Provide the [X, Y] coordinate of the cell's center where the given text is located.  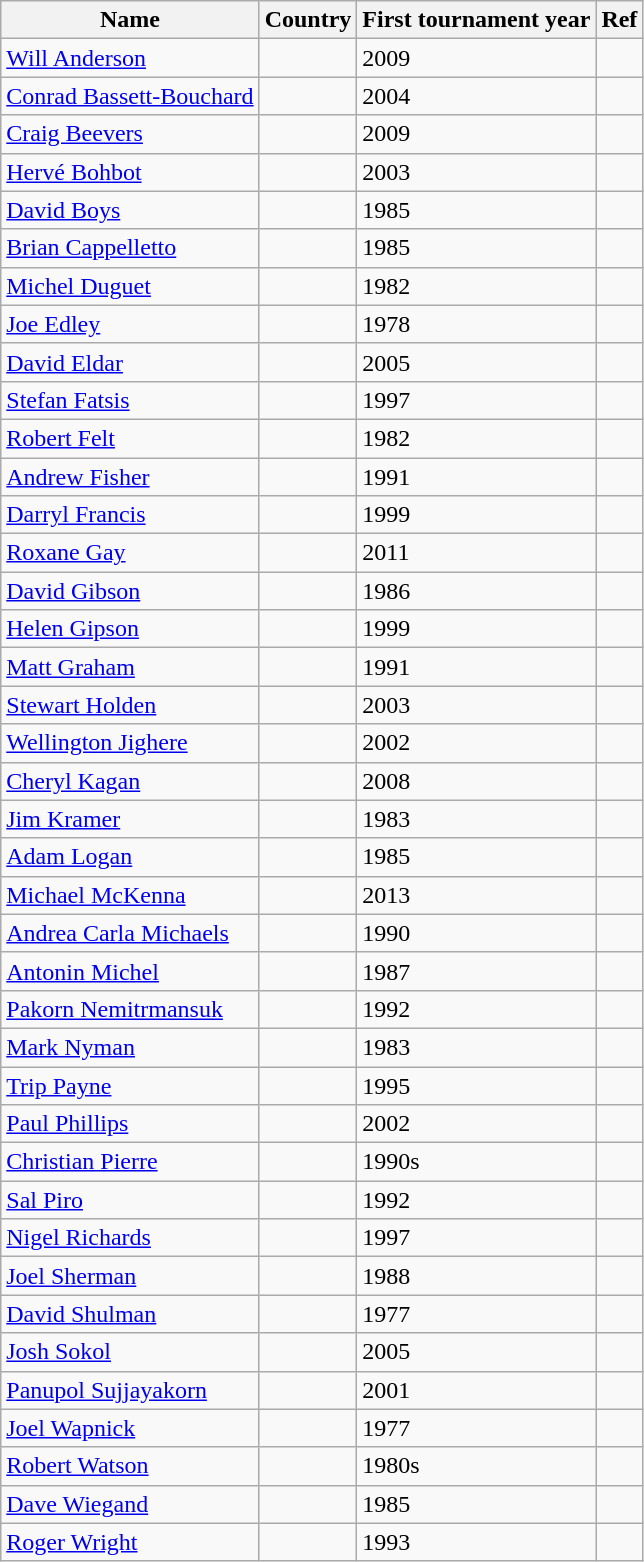
Antonin Michel [130, 971]
Joe Edley [130, 324]
1993 [476, 1542]
Roger Wright [130, 1542]
Andrea Carla Michaels [130, 933]
Stewart Holden [130, 705]
David Boys [130, 210]
Darryl Francis [130, 515]
Michael McKenna [130, 895]
Stefan Fatsis [130, 400]
Pakorn Nemitrmansuk [130, 1009]
Robert Watson [130, 1466]
Roxane Gay [130, 553]
Joel Wapnick [130, 1428]
2004 [476, 96]
1980s [476, 1466]
1986 [476, 591]
1995 [476, 1085]
David Shulman [130, 1314]
Matt Graham [130, 667]
Panupol Sujjayakorn [130, 1390]
First tournament year [476, 20]
Helen Gipson [130, 629]
Craig Beevers [130, 134]
Michel Duguet [130, 286]
2001 [476, 1390]
David Gibson [130, 591]
Mark Nyman [130, 1047]
Name [130, 20]
Brian Cappelletto [130, 248]
Hervé Bohbot [130, 172]
1987 [476, 971]
Dave Wiegand [130, 1504]
Robert Felt [130, 438]
Paul Phillips [130, 1124]
2008 [476, 781]
David Eldar [130, 362]
Sal Piro [130, 1200]
1988 [476, 1276]
Josh Sokol [130, 1352]
Trip Payne [130, 1085]
1978 [476, 324]
Nigel Richards [130, 1238]
Cheryl Kagan [130, 781]
Country [308, 20]
Will Anderson [130, 58]
Ref [620, 20]
1990 [476, 933]
Andrew Fisher [130, 477]
Christian Pierre [130, 1162]
2011 [476, 553]
2013 [476, 895]
Adam Logan [130, 857]
1990s [476, 1162]
Jim Kramer [130, 819]
Joel Sherman [130, 1276]
Conrad Bassett-Bouchard [130, 96]
Wellington Jighere [130, 743]
